Find where the given text appears and provide that cell's center as (X, Y) coordinate. 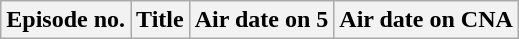
Title (160, 20)
Air date on CNA (426, 20)
Episode no. (66, 20)
Air date on 5 (262, 20)
